Output the (x, y) coordinate of the center of the cell containing the given text.  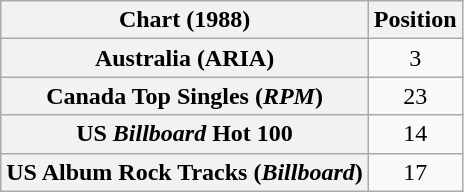
17 (415, 172)
Chart (1988) (185, 20)
US Album Rock Tracks (Billboard) (185, 172)
Canada Top Singles (RPM) (185, 96)
14 (415, 134)
US Billboard Hot 100 (185, 134)
3 (415, 58)
Australia (ARIA) (185, 58)
Position (415, 20)
23 (415, 96)
